Identify which cell holds the provided text, then report its (X, Y) central coordinate. 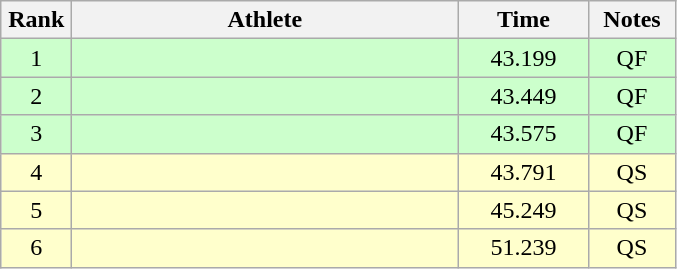
2 (36, 96)
Rank (36, 20)
Time (524, 20)
45.249 (524, 210)
Notes (632, 20)
4 (36, 172)
1 (36, 58)
43.199 (524, 58)
51.239 (524, 248)
43.575 (524, 134)
6 (36, 248)
Athlete (265, 20)
5 (36, 210)
43.791 (524, 172)
3 (36, 134)
43.449 (524, 96)
